Find where the given text appears and provide that cell's center as (X, Y) coordinate. 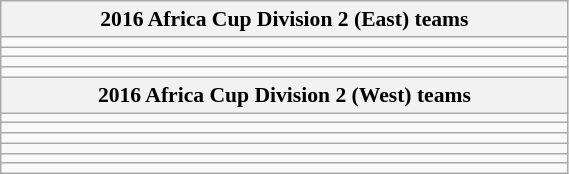
2016 Africa Cup Division 2 (East) teams (284, 19)
2016 Africa Cup Division 2 (West) teams (284, 95)
